Pinpoint the cell where the given text exists, returning its [x, y] midpoint coordinate. 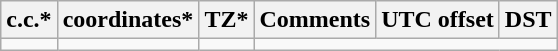
DST [528, 20]
c.c.* [29, 20]
coordinates* [128, 20]
Comments [315, 20]
UTC offset [438, 20]
TZ* [226, 20]
